For the text-containing cell, return its midpoint in (X, Y) coordinate format. 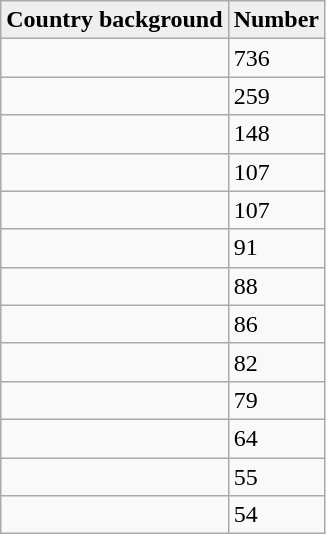
148 (276, 134)
55 (276, 477)
86 (276, 324)
82 (276, 362)
79 (276, 400)
64 (276, 438)
259 (276, 96)
88 (276, 286)
736 (276, 58)
91 (276, 248)
54 (276, 515)
Country background (114, 20)
Number (276, 20)
